Locate the cell with the specified text and output its [x, y] center coordinate. 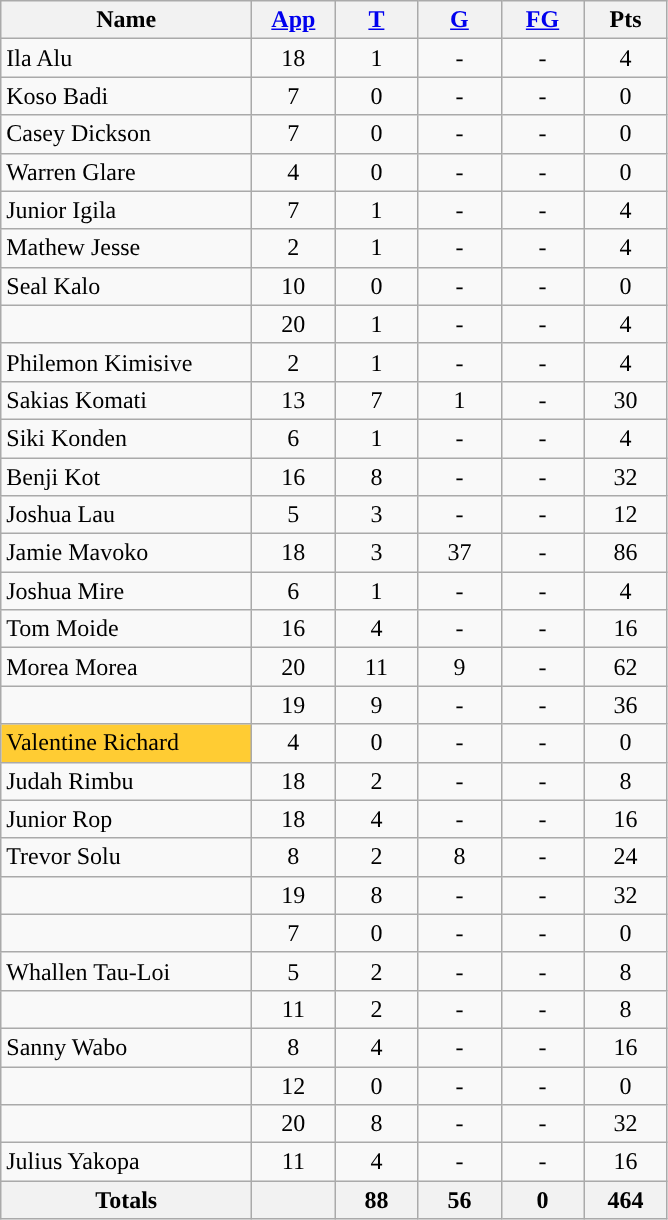
10 [294, 286]
Julius Yakopa [126, 1162]
Seal Kalo [126, 286]
Jamie Mavoko [126, 553]
G [460, 20]
Joshua Lau [126, 515]
56 [460, 1200]
Benji Kot [126, 477]
Siki Konden [126, 438]
FG [542, 20]
Junior Igila [126, 210]
App [294, 20]
Trevor Solu [126, 857]
Ila Alu [126, 58]
88 [376, 1200]
T [376, 20]
Judah Rimbu [126, 781]
Mathew Jesse [126, 248]
Sakias Komati [126, 400]
Totals [126, 1200]
Koso Badi [126, 96]
13 [294, 400]
Junior Rop [126, 819]
Morea Morea [126, 667]
Whallen Tau-Loi [126, 971]
Casey Dickson [126, 134]
464 [626, 1200]
Valentine Richard [126, 743]
Pts [626, 20]
Joshua Mire [126, 591]
37 [460, 553]
Warren Glare [126, 172]
36 [626, 705]
Sanny Wabo [126, 1047]
30 [626, 400]
Name [126, 20]
Philemon Kimisive [126, 362]
86 [626, 553]
Tom Moide [126, 629]
24 [626, 857]
62 [626, 667]
